For the text-containing cell, return its midpoint in [X, Y] coordinate format. 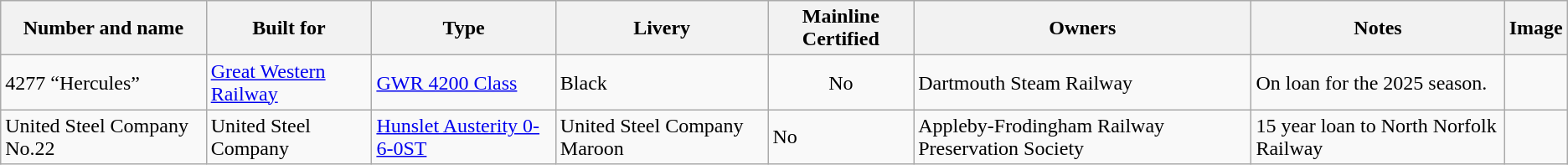
Great Western Railway [289, 82]
4277 “Hercules” [104, 82]
Black [662, 82]
Mainline Certified [841, 28]
Built for [289, 28]
Appleby-Frodingham Railway Preservation Society [1082, 137]
Livery [662, 28]
Number and name [104, 28]
United Steel Company No.22 [104, 137]
On loan for the 2025 season. [1378, 82]
Notes [1378, 28]
Hunslet Austerity 0-6-0ST [464, 137]
Type [464, 28]
Dartmouth Steam Railway [1082, 82]
15 year loan to North Norfolk Railway [1378, 137]
United Steel Company [289, 137]
GWR 4200 Class [464, 82]
Image [1536, 28]
Owners [1082, 28]
United Steel Company Maroon [662, 137]
